Output the (x, y) coordinate of the center of the cell containing the given text.  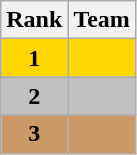
3 (34, 134)
Rank (34, 20)
2 (34, 96)
Team (102, 20)
1 (34, 58)
